Search for the cell housing the specified text and yield its (x, y) center coordinate. 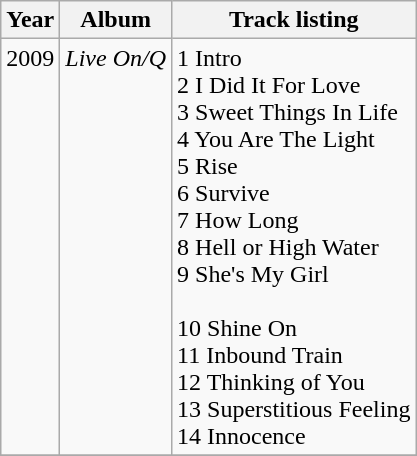
2009 (30, 247)
Live On/Q (116, 247)
Year (30, 20)
Album (116, 20)
Track listing (294, 20)
